Search for the cell housing the specified text and yield its [x, y] center coordinate. 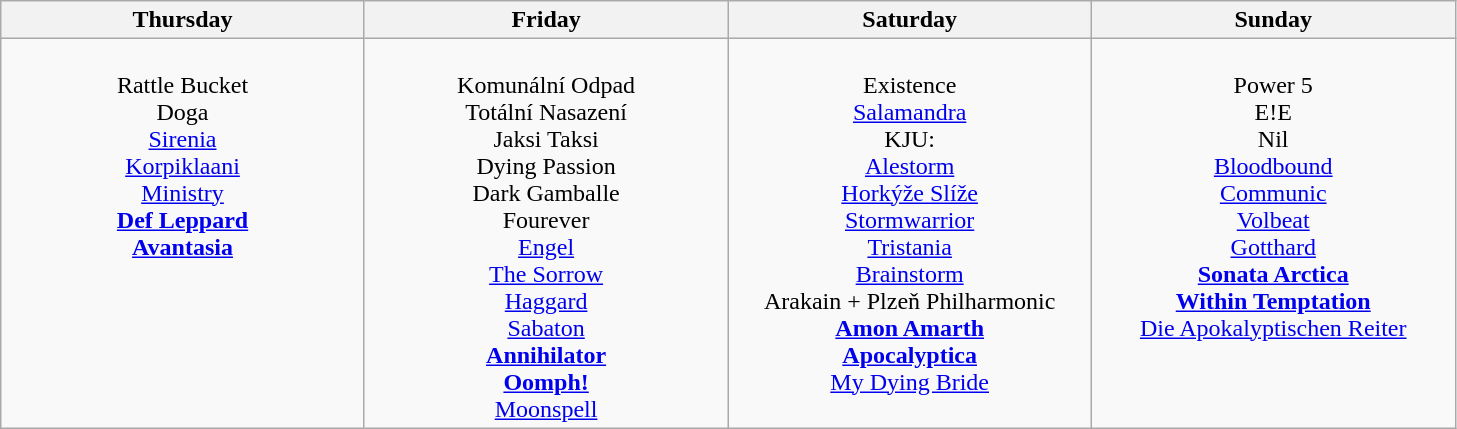
Rattle Bucket Doga Sirenia Korpiklaani Ministry Def Leppard Avantasia [183, 234]
Saturday [910, 20]
Power 5 E!E Nil Bloodbound Communic Volbeat Gotthard Sonata Arctica Within Temptation Die Apokalyptischen Reiter [1273, 234]
Sunday [1273, 20]
Friday [546, 20]
Thursday [183, 20]
Komunální Odpad Totální Nasazení Jaksi Taksi Dying Passion Dark Gamballe Fourever Engel The Sorrow Haggard Sabaton Annihilator Oomph! Moonspell [546, 234]
